For the text-containing cell, return its midpoint in [X, Y] coordinate format. 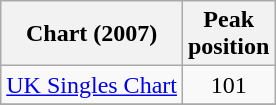
UK Singles Chart [92, 85]
101 [228, 85]
Peakposition [228, 34]
Chart (2007) [92, 34]
